Return the [x, y] coordinate for the center point of the cell that contains the specified text.  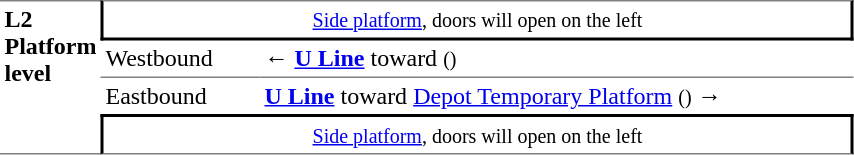
Westbound [180, 58]
← U Line toward () [557, 58]
Eastbound [180, 95]
U Line toward Depot Temporary Platform () → [557, 95]
L2Platform level [50, 77]
